Determine the [X, Y] coordinate at the center of the cell enclosing the given text.  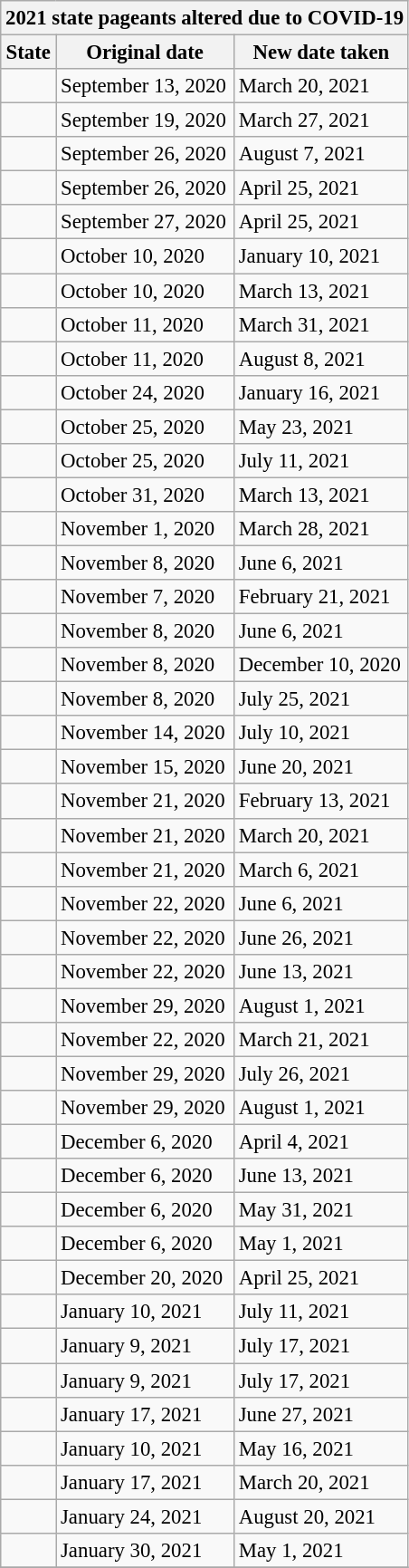
December 10, 2020 [320, 665]
November 15, 2020 [145, 767]
April 4, 2021 [320, 1142]
November 1, 2020 [145, 529]
June 27, 2021 [320, 1414]
November 7, 2020 [145, 597]
October 24, 2020 [145, 392]
July 25, 2021 [320, 699]
March 31, 2021 [320, 324]
May 16, 2021 [320, 1448]
September 19, 2020 [145, 120]
December 20, 2020 [145, 1278]
January 24, 2021 [145, 1516]
August 7, 2021 [320, 154]
2021 state pageants altered due to COVID-19 [204, 18]
March 6, 2021 [320, 870]
July 26, 2021 [320, 1073]
August 8, 2021 [320, 359]
February 13, 2021 [320, 802]
September 27, 2020 [145, 222]
Original date [145, 53]
June 26, 2021 [320, 938]
May 23, 2021 [320, 427]
June 20, 2021 [320, 767]
March 28, 2021 [320, 529]
February 21, 2021 [320, 597]
January 30, 2021 [145, 1551]
November 14, 2020 [145, 733]
New date taken [320, 53]
March 27, 2021 [320, 120]
March 21, 2021 [320, 1040]
May 31, 2021 [320, 1210]
State [29, 53]
October 31, 2020 [145, 495]
July 10, 2021 [320, 733]
August 20, 2021 [320, 1516]
January 16, 2021 [320, 392]
September 13, 2020 [145, 86]
